Capture the cell that displays the provided text and extract its (x, y) central coordinate. 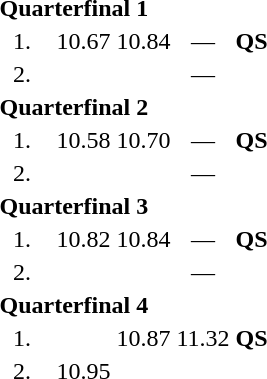
10.87 (144, 338)
10.70 (144, 140)
10.82 (84, 239)
10.67 (84, 41)
10.58 (84, 140)
11.32 (203, 338)
